Determine the [X, Y] coordinate at the center of the cell enclosing the given text.  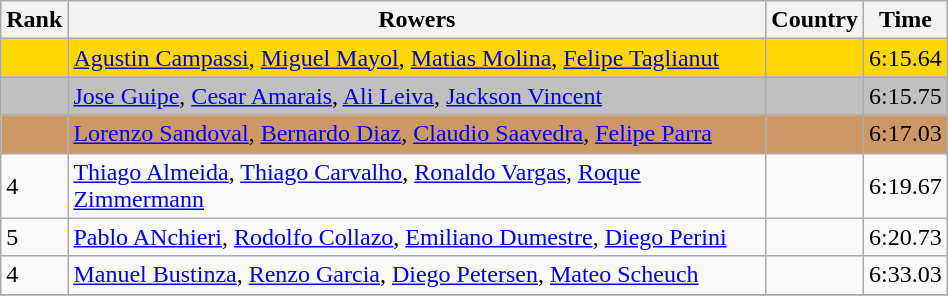
Pablo ANchieri, Rodolfo Collazo, Emiliano Dumestre, Diego Perini [417, 237]
Time [906, 20]
6:15.64 [906, 58]
Country [815, 20]
Rowers [417, 20]
Lorenzo Sandoval, Bernardo Diaz, Claudio Saavedra, Felipe Parra [417, 134]
Manuel Bustinza, Renzo Garcia, Diego Petersen, Mateo Scheuch [417, 275]
5 [34, 237]
Thiago Almeida, Thiago Carvalho, Ronaldo Vargas, Roque Zimmermann [417, 186]
Agustin Campassi, Miguel Mayol, Matias Molina, Felipe Taglianut [417, 58]
6:20.73 [906, 237]
6:15.75 [906, 96]
6:33.03 [906, 275]
Jose Guipe, Cesar Amarais, Ali Leiva, Jackson Vincent [417, 96]
6:19.67 [906, 186]
6:17.03 [906, 134]
Rank [34, 20]
